Capture the cell that displays the provided text and extract its [x, y] central coordinate. 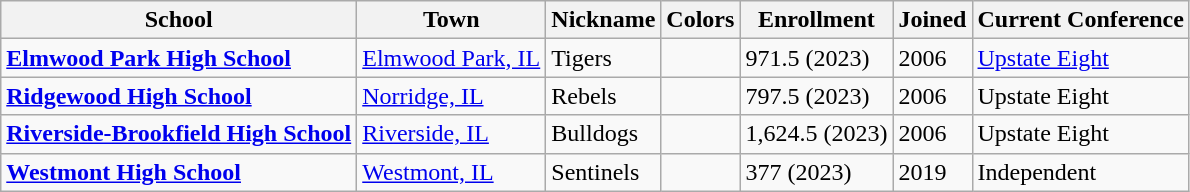
Current Conference [1080, 20]
Norridge, IL [452, 96]
Joined [932, 20]
Sentinels [604, 172]
Town [452, 20]
377 (2023) [816, 172]
Nickname [604, 20]
Enrollment [816, 20]
Bulldogs [604, 134]
Riverside, IL [452, 134]
Tigers [604, 58]
797.5 (2023) [816, 96]
971.5 (2023) [816, 58]
Ridgewood High School [179, 96]
Westmont, IL [452, 172]
Elmwood Park High School [179, 58]
Westmont High School [179, 172]
Independent [1080, 172]
Rebels [604, 96]
Elmwood Park, IL [452, 58]
Riverside-Brookfield High School [179, 134]
1,624.5 (2023) [816, 134]
2019 [932, 172]
School [179, 20]
Colors [700, 20]
